From the cell containing the given text, extract its center point as [X, Y] coordinate. 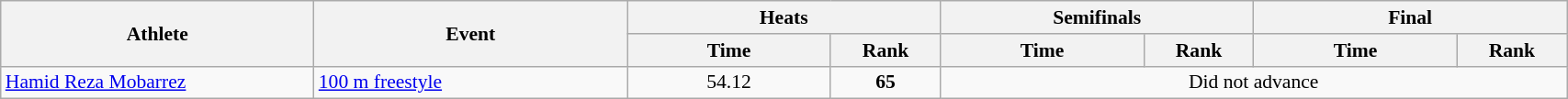
100 m freestyle [470, 82]
54.12 [729, 82]
Event [470, 33]
Final [1411, 17]
Hamid Reza Mobarrez [158, 82]
Did not advance [1254, 82]
Semifinals [1097, 17]
65 [886, 82]
Athlete [158, 33]
Heats [784, 17]
